Return (X, Y) of the center of cell containing provided text 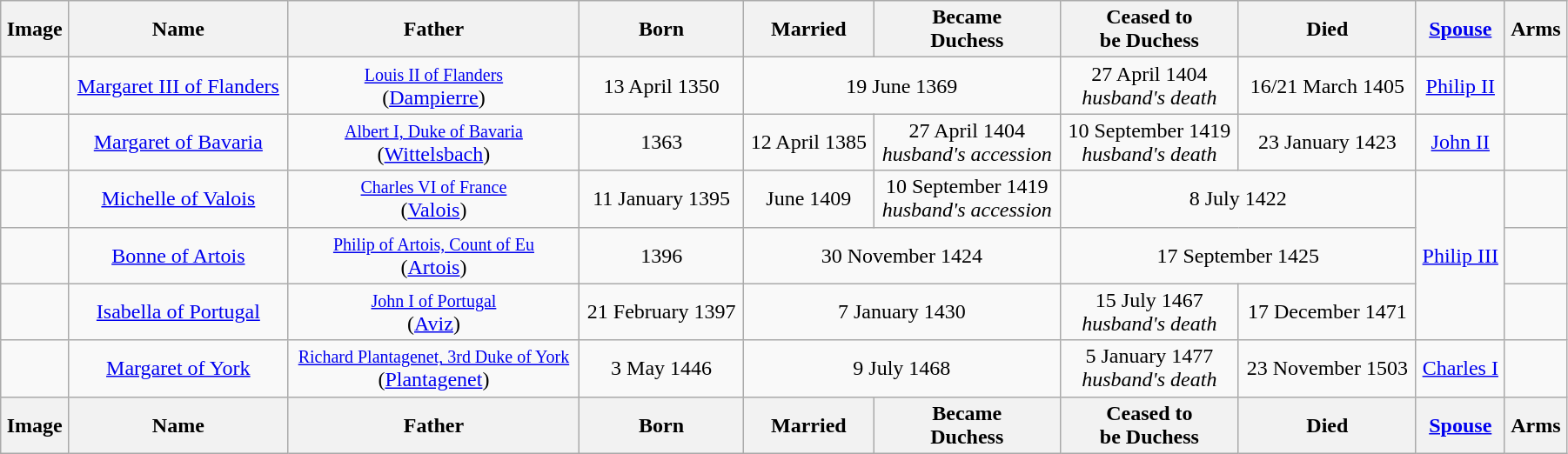
John I of Portugal(Aviz) (433, 311)
17 September 1425 (1237, 256)
27 April 1404husband's death (1149, 85)
23 January 1423 (1327, 143)
9 July 1468 (901, 369)
8 July 1422 (1237, 198)
Philip of Artois, Count of Eu(Artois) (433, 256)
Richard Plantagenet, 3rd Duke of York(Plantagenet) (433, 369)
Margaret of Bavaria (178, 143)
Margaret III of Flanders (178, 85)
1396 (661, 256)
3 May 1446 (661, 369)
19 June 1369 (901, 85)
Bonne of Artois (178, 256)
John II (1460, 143)
16/21 March 1405 (1327, 85)
30 November 1424 (901, 256)
Philip II (1460, 85)
21 February 1397 (661, 311)
Isabella of Portugal (178, 311)
13 April 1350 (661, 85)
12 April 1385 (808, 143)
15 July 1467husband's death (1149, 311)
23 November 1503 (1327, 369)
7 January 1430 (901, 311)
Charles I (1460, 369)
June 1409 (808, 198)
11 January 1395 (661, 198)
27 April 1404husband's accession (967, 143)
1363 (661, 143)
Albert I, Duke of Bavaria(Wittelsbach) (433, 143)
Philip III (1460, 256)
Charles VI of France(Valois) (433, 198)
Margaret of York (178, 369)
Louis II of Flanders(Dampierre) (433, 85)
10 September 1419husband's accession (967, 198)
10 September 1419husband's death (1149, 143)
Michelle of Valois (178, 198)
17 December 1471 (1327, 311)
5 January 1477husband's death (1149, 369)
